Scan for the cell matching the given text and deliver its [x, y] coordinate at center. 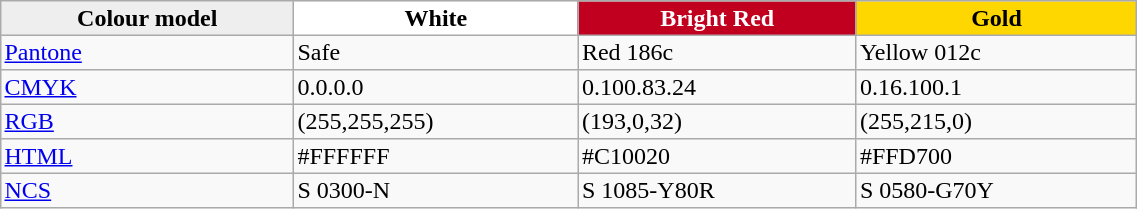
(193,0,32) [717, 121]
0.0.0.0 [436, 87]
RGB [148, 121]
Colour model [148, 18]
CMYK [148, 87]
(255,215,0) [996, 121]
#FFD700 [996, 156]
S 0580-G70Y [996, 190]
S 1085-Y80R [717, 190]
Pantone [148, 52]
0.100.83.24 [717, 87]
Red 186c [717, 52]
Gold [996, 18]
S 0300-N [436, 190]
#C10020 [717, 156]
#FFFFFF [436, 156]
(255,255,255) [436, 121]
0.16.100.1 [996, 87]
HTML [148, 156]
Yellow 012c [996, 52]
Bright Red [717, 18]
Safe [436, 52]
White [436, 18]
NCS [148, 190]
